Detect which cell encompasses the target text, then output its (x, y) center coordinate. 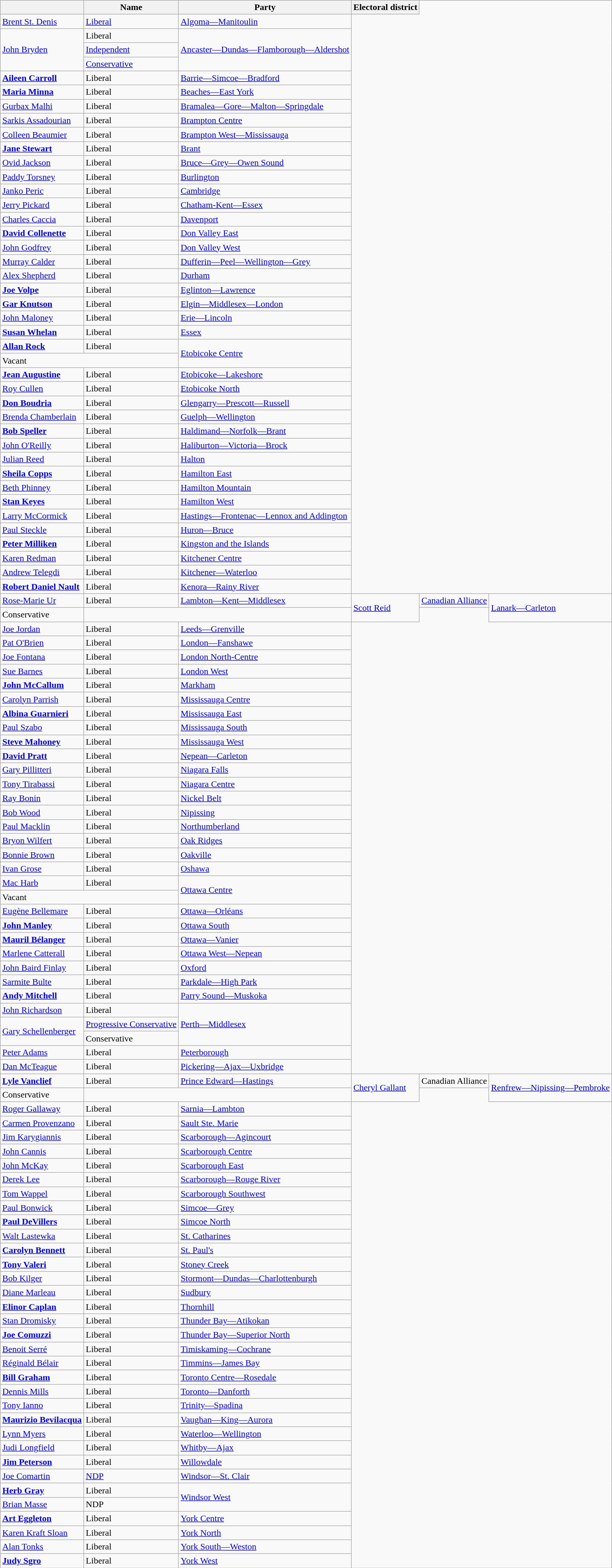
Joe Volpe (42, 290)
Tony Ianno (42, 1405)
Lanark—Carleton (550, 607)
Burlington (265, 177)
Susan Whelan (42, 332)
Sheila Copps (42, 473)
Pat O'Brien (42, 643)
Judy Sgro (42, 1561)
David Pratt (42, 756)
Prince Edward—Hastings (265, 1081)
Ivan Grose (42, 869)
Brant (265, 148)
Huron—Bruce (265, 530)
Cheryl Gallant (385, 1088)
Gurbax Malhi (42, 106)
Herb Gray (42, 1490)
Ottawa—Vanier (265, 939)
Durham (265, 276)
Kitchener—Waterloo (265, 572)
Chatham-Kent—Essex (265, 205)
Timmins—James Bay (265, 1363)
Karen Kraft Sloan (42, 1533)
Glengarry—Prescott—Russell (265, 403)
Robert Daniel Nault (42, 586)
Bonnie Brown (42, 854)
Peter Adams (42, 1052)
Albina Guarnieri (42, 714)
Paddy Torsney (42, 177)
Northumberland (265, 826)
Murray Calder (42, 262)
Renfrew—Nipissing—Pembroke (550, 1088)
Ottawa Centre (265, 890)
Davenport (265, 219)
Janko Peric (42, 191)
Electoral district (385, 7)
Paul Bonwick (42, 1208)
Dan McTeague (42, 1066)
Eugène Bellemare (42, 911)
Roger Gallaway (42, 1109)
Gar Knutson (42, 304)
Stormont—Dundas—Charlottenburgh (265, 1278)
Andy Mitchell (42, 996)
Stoney Creek (265, 1264)
Name (131, 7)
John Godfrey (42, 247)
Niagara Centre (265, 784)
Thunder Bay—Superior North (265, 1335)
Tom Wappel (42, 1194)
Guelph—Wellington (265, 417)
Carolyn Parrish (42, 699)
Elgin—Middlesex—London (265, 304)
Trinity—Spadina (265, 1405)
Willowdale (265, 1462)
Barrie—Simcoe—Bradford (265, 78)
Bob Kilger (42, 1278)
Brent St. Denis (42, 22)
London—Fanshawe (265, 643)
Réginald Bélair (42, 1363)
David Collenette (42, 233)
Oshawa (265, 869)
Parry Sound—Muskoka (265, 996)
Scarborough—Rouge River (265, 1180)
Joe Comartin (42, 1476)
Jerry Pickard (42, 205)
Larry McCormick (42, 516)
Peter Milliken (42, 544)
Hamilton Mountain (265, 488)
York Centre (265, 1518)
Sarmite Bulte (42, 982)
Charles Caccia (42, 219)
Pickering—Ajax—Uxbridge (265, 1066)
Whitby—Ajax (265, 1448)
Lambton—Kent—Middlesex (265, 600)
Oxford (265, 968)
Thornhill (265, 1306)
Carmen Provenzano (42, 1123)
Dennis Mills (42, 1391)
Karen Redman (42, 558)
Brenda Chamberlain (42, 417)
Lyle Vanclief (42, 1081)
Simcoe—Grey (265, 1208)
Toronto Centre—Rosedale (265, 1377)
Mauril Bélanger (42, 939)
Timiskaming—Cochrane (265, 1349)
Walt Lastewka (42, 1236)
Mississauga West (265, 742)
Etobicoke Centre (265, 353)
Carolyn Bennett (42, 1250)
Joe Jordan (42, 629)
Brian Masse (42, 1504)
Essex (265, 332)
John Baird Finlay (42, 968)
Hamilton West (265, 502)
York West (265, 1561)
Dufferin—Peel—Wellington—Grey (265, 262)
Haldimand—Norfolk—Brant (265, 431)
Joe Comuzzi (42, 1335)
Nipissing (265, 812)
Steve Mahoney (42, 742)
Jim Peterson (42, 1462)
Colleen Beaumier (42, 134)
Joe Fontana (42, 657)
Kitchener Centre (265, 558)
Algoma—Manitoulin (265, 22)
Art Eggleton (42, 1518)
Etobicoke North (265, 388)
Scarborough Southwest (265, 1194)
St. Paul's (265, 1250)
Brampton West—Mississauga (265, 134)
Rose-Marie Ur (42, 600)
Mississauga South (265, 728)
Oak Ridges (265, 840)
Sault Ste. Marie (265, 1123)
Elinor Caplan (42, 1306)
John Bryden (42, 50)
John McKay (42, 1165)
Ray Bonin (42, 798)
Hastings—Frontenac—Lennox and Addington (265, 516)
Sarnia—Lambton (265, 1109)
Derek Lee (42, 1180)
Gary Schellenberger (42, 1031)
Ottawa West—Nepean (265, 954)
Paul DeVillers (42, 1222)
Brampton Centre (265, 120)
Gary Pillitteri (42, 770)
Niagara Falls (265, 770)
York North (265, 1533)
Paul Steckle (42, 530)
Kingston and the Islands (265, 544)
Roy Cullen (42, 388)
Oakville (265, 854)
John Manley (42, 925)
London West (265, 671)
Maurizio Bevilacqua (42, 1420)
Waterloo—Wellington (265, 1434)
Erie—Lincoln (265, 318)
Toronto—Danforth (265, 1391)
Scarborough Centre (265, 1151)
Scarborough East (265, 1165)
Julian Reed (42, 459)
Cambridge (265, 191)
Simcoe North (265, 1222)
Mississauga Centre (265, 699)
Sarkis Assadourian (42, 120)
Ottawa—Orléans (265, 911)
Don Valley West (265, 247)
Tony Tirabassi (42, 784)
Paul Macklin (42, 826)
Diane Marleau (42, 1292)
Ovid Jackson (42, 163)
Scarborough—Agincourt (265, 1137)
Haliburton—Victoria—Brock (265, 445)
Bramalea—Gore—Malton—Springdale (265, 106)
Kenora—Rainy River (265, 586)
Nickel Belt (265, 798)
Windsor West (265, 1497)
Perth—Middlesex (265, 1024)
Andrew Telegdi (42, 572)
Mac Harb (42, 883)
Markham (265, 685)
Alex Shepherd (42, 276)
London North-Centre (265, 657)
Tony Valeri (42, 1264)
Aileen Carroll (42, 78)
Independent (131, 50)
Judi Longfield (42, 1448)
Thunder Bay—Atikokan (265, 1321)
Benoit Serré (42, 1349)
St. Catharines (265, 1236)
John Maloney (42, 318)
John McCallum (42, 685)
John O'Reilly (42, 445)
Maria Minna (42, 92)
Jane Stewart (42, 148)
Jim Karygiannis (42, 1137)
Allan Rock (42, 346)
Bryon Wilfert (42, 840)
Hamilton East (265, 473)
John Richardson (42, 1010)
Leeds—Grenville (265, 629)
Stan Dromisky (42, 1321)
Marlene Catterall (42, 954)
Stan Keyes (42, 502)
Ancaster—Dundas—Flamborough—Aldershot (265, 50)
Don Boudria (42, 403)
John Cannis (42, 1151)
Mississauga East (265, 714)
Bruce—Grey—Owen Sound (265, 163)
Peterborough (265, 1052)
Bob Wood (42, 812)
Sue Barnes (42, 671)
York South—Weston (265, 1547)
Eglinton—Lawrence (265, 290)
Jean Augustine (42, 374)
Alan Tonks (42, 1547)
Bob Speller (42, 431)
Ottawa South (265, 925)
Windsor—St. Clair (265, 1476)
Party (265, 7)
Beth Phinney (42, 488)
Sudbury (265, 1292)
Parkdale—High Park (265, 982)
Nepean—Carleton (265, 756)
Vaughan—King—Aurora (265, 1420)
Don Valley East (265, 233)
Etobicoke—Lakeshore (265, 374)
Lynn Myers (42, 1434)
Beaches—East York (265, 92)
Scott Reid (385, 607)
Paul Szabo (42, 728)
Bill Graham (42, 1377)
Progressive Conservative (131, 1024)
Halton (265, 459)
